Detect which cell encompasses the target text, then output its [X, Y] center coordinate. 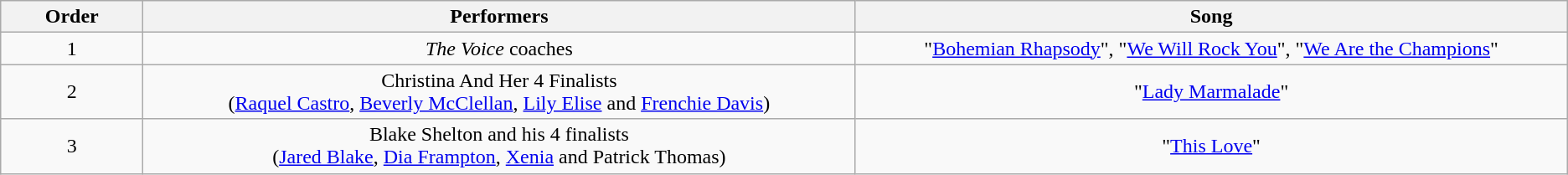
Christina And Her 4 Finalists(Raquel Castro, Beverly McClellan, Lily Elise and Frenchie Davis) [499, 92]
"Lady Marmalade" [1211, 92]
Song [1211, 17]
Order [72, 17]
3 [72, 146]
"Bohemian Rhapsody", "We Will Rock You", "We Are the Champions" [1211, 49]
2 [72, 92]
The Voice coaches [499, 49]
1 [72, 49]
Performers [499, 17]
Blake Shelton and his 4 finalists(Jared Blake, Dia Frampton, Xenia and Patrick Thomas) [499, 146]
"This Love" [1211, 146]
